Determine the [x, y] coordinate at the center of the cell enclosing the given text.  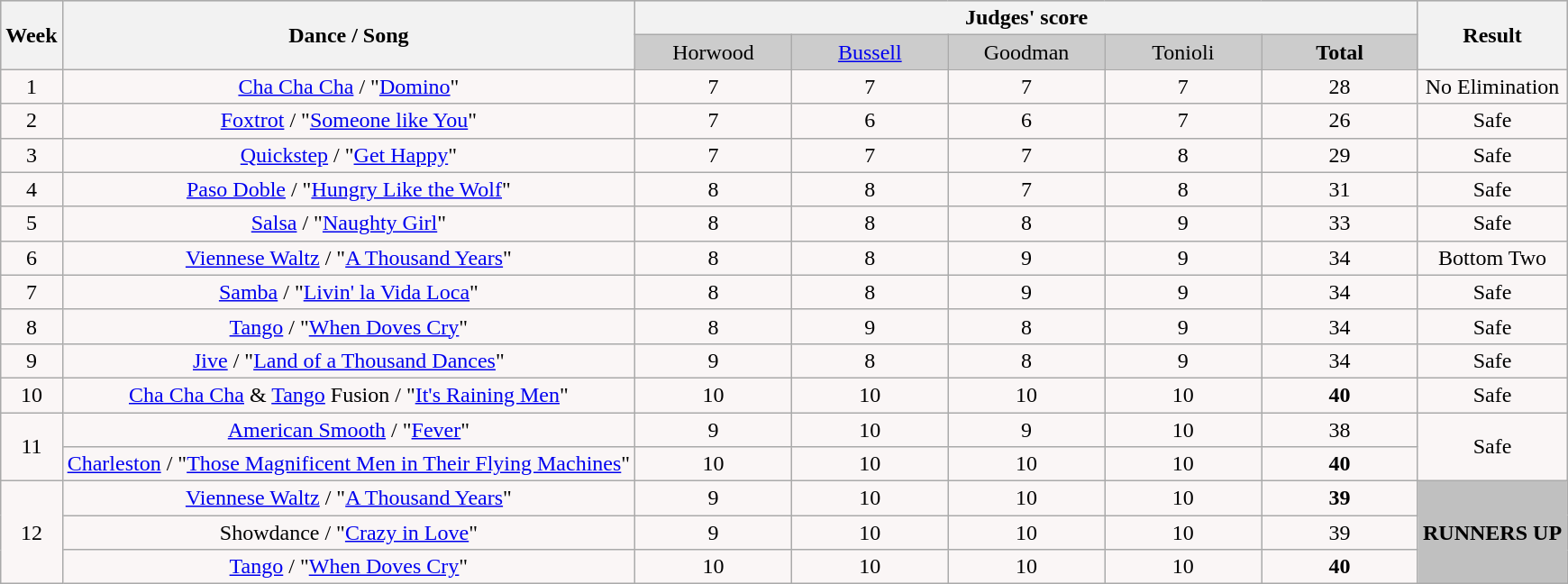
Salsa / "Naughty Girl" [349, 224]
26 [1340, 121]
Cha Cha Cha / "Domino" [349, 87]
31 [1340, 189]
2 [32, 121]
38 [1340, 430]
29 [1340, 155]
Total [1340, 52]
Bussell [870, 52]
Horwood [714, 52]
Tonioli [1183, 52]
1 [32, 87]
Quickstep / "Get Happy" [349, 155]
Week [32, 35]
Result [1492, 35]
Showdance / "Crazy in Love" [349, 533]
28 [1340, 87]
33 [1340, 224]
Dance / Song [349, 35]
Samba / "Livin' la Vida Loca" [349, 292]
Judges' score [1027, 18]
Bottom Two [1492, 258]
4 [32, 189]
Jive / "Land of a Thousand Dances" [349, 360]
5 [32, 224]
Foxtrot / "Someone like You" [349, 121]
American Smooth / "Fever" [349, 430]
Goodman [1026, 52]
No Elimination [1492, 87]
RUNNERS UP [1492, 533]
3 [32, 155]
11 [32, 447]
Cha Cha Cha & Tango Fusion / "It's Raining Men" [349, 395]
Paso Doble / "Hungry Like the Wolf" [349, 189]
Charleston / "Those Magnificent Men in Their Flying Machines" [349, 464]
12 [32, 533]
